Determine the [X, Y] coordinate at the center of the cell enclosing the given text.  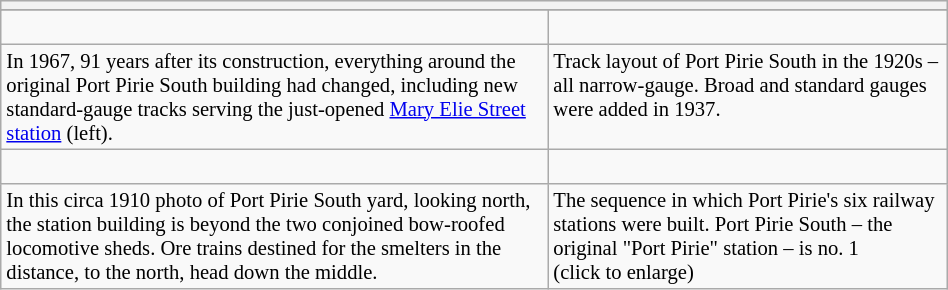
Track layout of Port Pirie South in the 1920s – all narrow-gauge. Broad and standard gauges were added in 1937. [748, 97]
